Return the [X, Y] coordinate for the center point of the cell that contains the specified text.  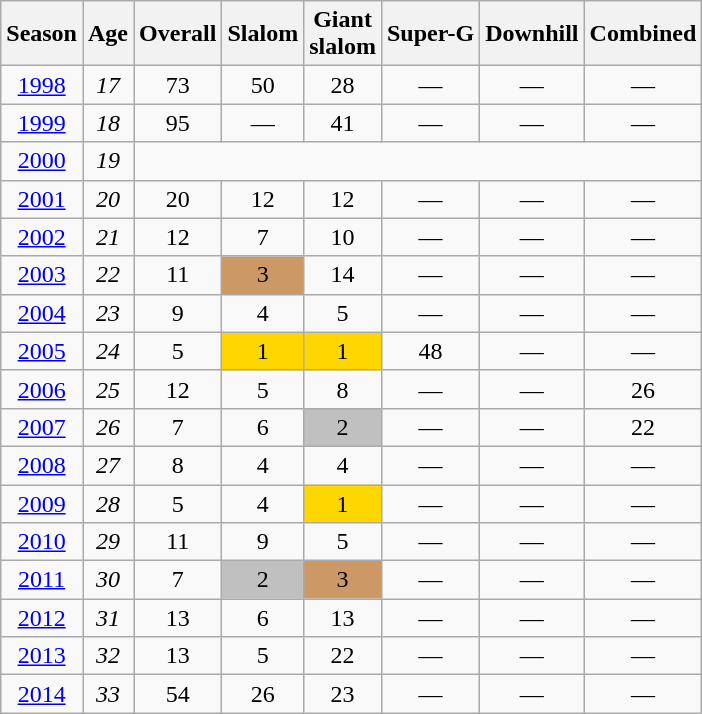
73 [178, 85]
Age [108, 34]
Super-G [430, 34]
2004 [42, 313]
2008 [42, 465]
2011 [42, 580]
2012 [42, 618]
2001 [42, 199]
48 [430, 351]
25 [108, 389]
14 [343, 275]
30 [108, 580]
2007 [42, 427]
2000 [42, 161]
33 [108, 694]
2013 [42, 656]
Season [42, 34]
2010 [42, 542]
27 [108, 465]
29 [108, 542]
21 [108, 237]
2005 [42, 351]
1998 [42, 85]
Giantslalom [343, 34]
50 [263, 85]
1999 [42, 123]
95 [178, 123]
19 [108, 161]
Downhill [532, 34]
41 [343, 123]
2009 [42, 503]
Combined [643, 34]
18 [108, 123]
2014 [42, 694]
Slalom [263, 34]
Overall [178, 34]
2002 [42, 237]
10 [343, 237]
31 [108, 618]
54 [178, 694]
24 [108, 351]
17 [108, 85]
32 [108, 656]
2003 [42, 275]
2006 [42, 389]
